Search for the cell housing the specified text and yield its [x, y] center coordinate. 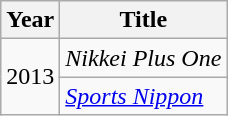
Year [30, 20]
Nikkei Plus One [144, 58]
Sports Nippon [144, 96]
2013 [30, 77]
Title [144, 20]
